Extract the (X, Y) coordinate from the center of the cell holding the provided text.  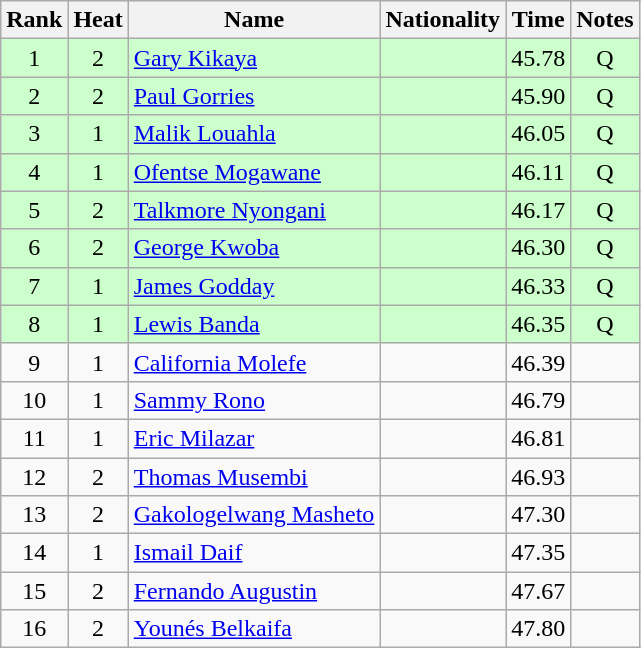
James Godday (254, 286)
Eric Milazar (254, 438)
Ismail Daif (254, 553)
47.30 (538, 515)
Sammy Rono (254, 400)
45.78 (538, 58)
Gakologelwang Masheto (254, 515)
46.17 (538, 210)
Ofentse Mogawane (254, 172)
11 (34, 438)
46.93 (538, 477)
46.05 (538, 134)
46.81 (538, 438)
Heat (98, 20)
Younés Belkaifa (254, 629)
12 (34, 477)
47.80 (538, 629)
46.30 (538, 248)
Paul Gorries (254, 96)
13 (34, 515)
Thomas Musembi (254, 477)
3 (34, 134)
16 (34, 629)
Fernando Augustin (254, 591)
Name (254, 20)
Time (538, 20)
5 (34, 210)
Nationality (443, 20)
Notes (605, 20)
46.33 (538, 286)
47.35 (538, 553)
46.35 (538, 324)
47.67 (538, 591)
Lewis Banda (254, 324)
4 (34, 172)
California Molefe (254, 362)
Malik Louahla (254, 134)
15 (34, 591)
Rank (34, 20)
9 (34, 362)
14 (34, 553)
George Kwoba (254, 248)
46.79 (538, 400)
Gary Kikaya (254, 58)
6 (34, 248)
45.90 (538, 96)
Talkmore Nyongani (254, 210)
46.39 (538, 362)
8 (34, 324)
46.11 (538, 172)
7 (34, 286)
10 (34, 400)
